Provide the (X, Y) coordinate of the cell's center where the given text is located.  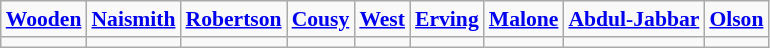
Robertson (234, 19)
Malone (524, 19)
Wooden (44, 19)
Erving (447, 19)
Olson (736, 19)
Naismith (133, 19)
West (382, 19)
Cousy (321, 19)
Abdul-Jabbar (634, 19)
